Search for the cell housing the specified text and yield its [x, y] center coordinate. 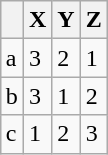
Z [94, 20]
a [12, 58]
c [12, 134]
X [37, 20]
Y [66, 20]
b [12, 96]
